Extract the [x, y] coordinate from the center of the cell holding the provided text.  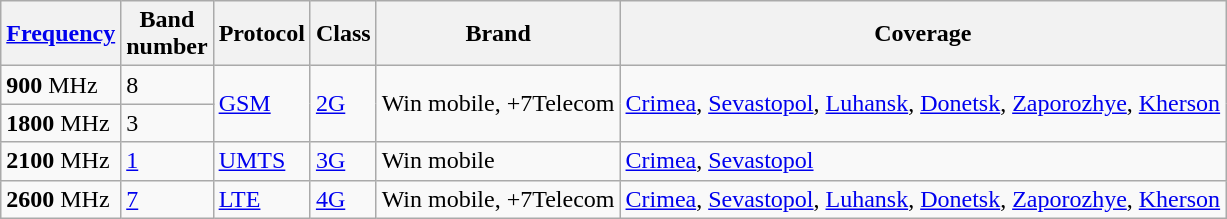
Brand [498, 34]
900 MHz [61, 85]
Win mobile [498, 161]
2G [343, 104]
1800 MHz [61, 123]
2100 MHz [61, 161]
3G [343, 161]
Frequency [61, 34]
Crimea, Sevastopol [923, 161]
Band number [167, 34]
Class [343, 34]
8 [167, 85]
1 [167, 161]
3 [167, 123]
UMTS [262, 161]
Protocol [262, 34]
Coverage [923, 34]
4G [343, 199]
GSM [262, 104]
LTE [262, 199]
2600 MHz [61, 199]
7 [167, 199]
